Return (X, Y) of the center of cell containing provided text 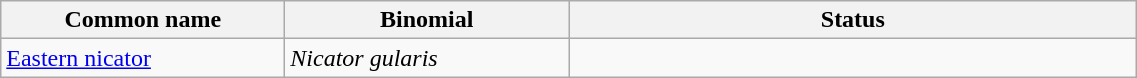
Eastern nicator (143, 58)
Status (853, 20)
Common name (143, 20)
Binomial (427, 20)
Nicator gularis (427, 58)
